Detect which cell encompasses the target text, then output its [x, y] center coordinate. 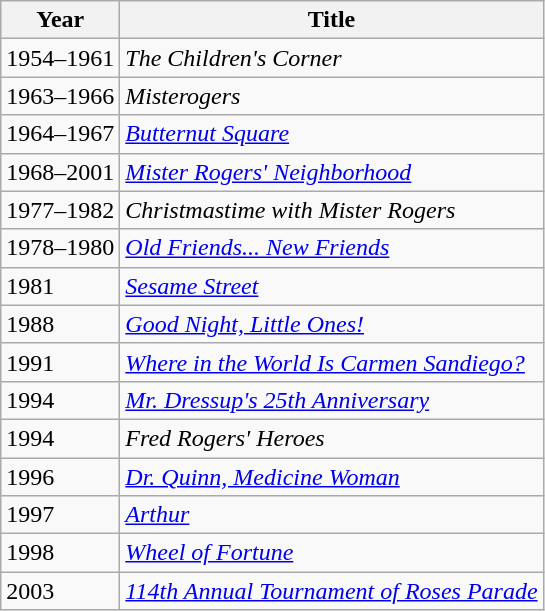
Sesame Street [332, 286]
Year [60, 20]
1954–1961 [60, 58]
Old Friends... New Friends [332, 248]
1968–2001 [60, 172]
Mr. Dressup's 25th Anniversary [332, 400]
The Children's Corner [332, 58]
1963–1966 [60, 96]
Wheel of Fortune [332, 553]
Where in the World Is Carmen Sandiego? [332, 362]
Arthur [332, 515]
Title [332, 20]
114th Annual Tournament of Roses Parade [332, 591]
1981 [60, 286]
1964–1967 [60, 134]
Fred Rogers' Heroes [332, 438]
2003 [60, 591]
1997 [60, 515]
Butternut Square [332, 134]
1988 [60, 324]
1977–1982 [60, 210]
1991 [60, 362]
1998 [60, 553]
1978–1980 [60, 248]
Misterogers [332, 96]
1996 [60, 477]
Christmastime with Mister Rogers [332, 210]
Good Night, Little Ones! [332, 324]
Dr. Quinn, Medicine Woman [332, 477]
Mister Rogers' Neighborhood [332, 172]
